Detect which cell encompasses the target text, then output its (x, y) center coordinate. 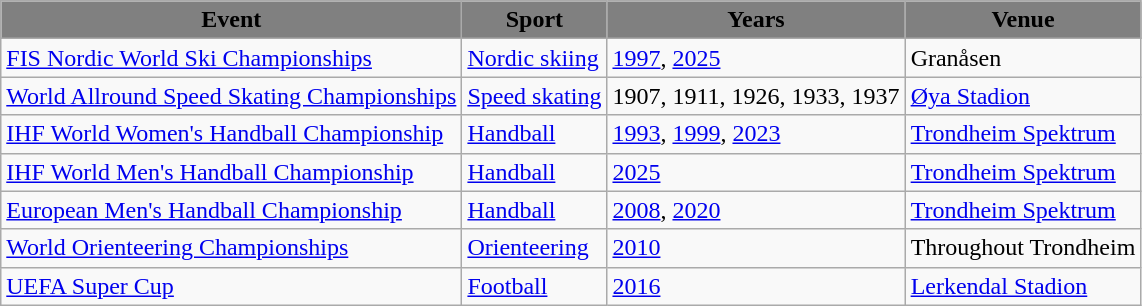
2010 (756, 248)
Orienteering (534, 248)
Speed skating (534, 96)
2016 (756, 286)
Football (534, 286)
World Orienteering Championships (232, 248)
Sport (534, 20)
World Allround Speed Skating Championships (232, 96)
Years (756, 20)
Nordic skiing (534, 58)
1997, 2025 (756, 58)
1907, 1911, 1926, 1933, 1937 (756, 96)
European Men's Handball Championship (232, 210)
IHF World Men's Handball Championship (232, 172)
Granåsen (1023, 58)
2008, 2020 (756, 210)
Lerkendal Stadion (1023, 286)
Event (232, 20)
Venue (1023, 20)
Øya Stadion (1023, 96)
Throughout Trondheim (1023, 248)
FIS Nordic World Ski Championships (232, 58)
UEFA Super Cup (232, 286)
IHF World Women's Handball Championship (232, 134)
2025 (756, 172)
1993, 1999, 2023 (756, 134)
